Identify which cell holds the provided text, then report its [x, y] central coordinate. 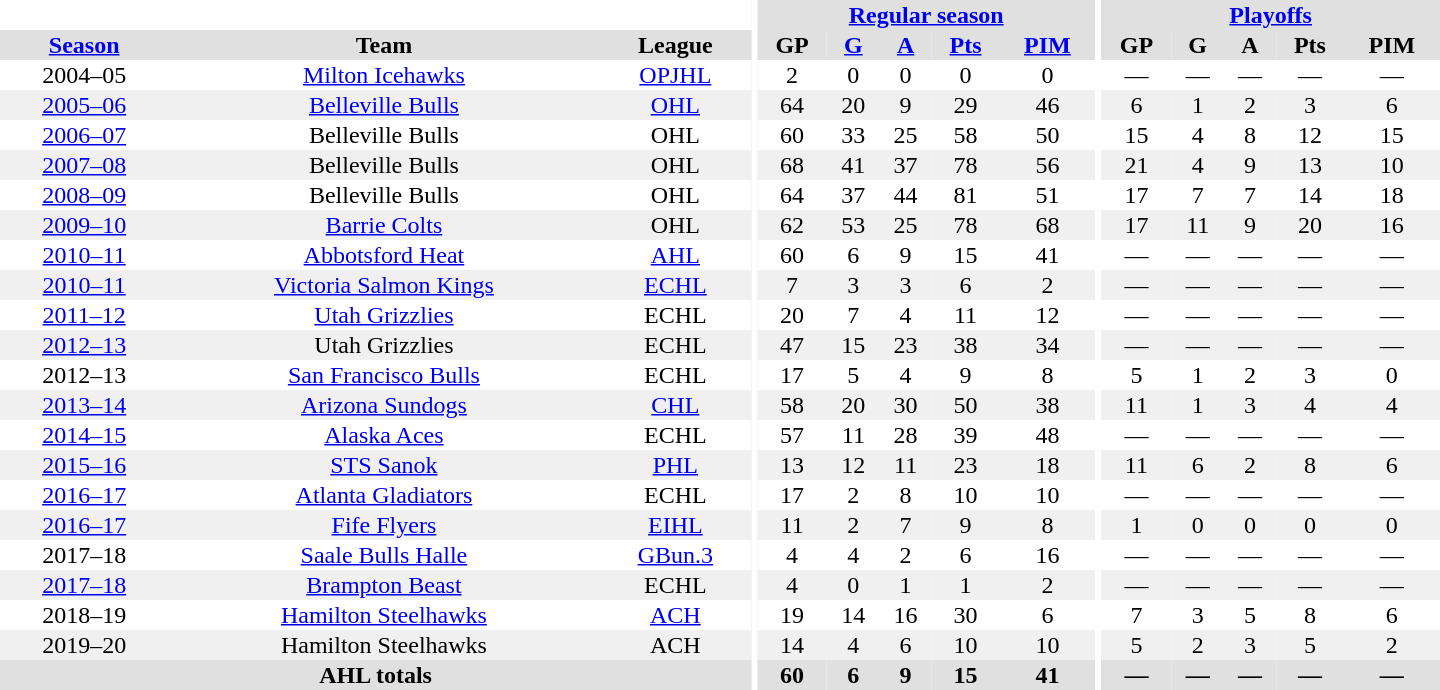
Brampton Beast [384, 585]
44 [905, 195]
53 [853, 225]
57 [792, 435]
2013–14 [84, 405]
56 [1047, 165]
47 [792, 345]
33 [853, 135]
GBun.3 [676, 555]
19 [792, 615]
29 [966, 105]
2015–16 [84, 465]
Arizona Sundogs [384, 405]
AHL totals [376, 675]
Abbotsford Heat [384, 255]
34 [1047, 345]
AHL [676, 255]
2005–06 [84, 105]
Playoffs [1270, 15]
Victoria Salmon Kings [384, 285]
Barrie Colts [384, 225]
51 [1047, 195]
PHL [676, 465]
2009–10 [84, 225]
EIHL [676, 525]
2004–05 [84, 75]
San Francisco Bulls [384, 375]
62 [792, 225]
Fife Flyers [384, 525]
Season [84, 45]
2019–20 [84, 645]
48 [1047, 435]
2006–07 [84, 135]
81 [966, 195]
Alaska Aces [384, 435]
Regular season [926, 15]
2018–19 [84, 615]
CHL [676, 405]
39 [966, 435]
21 [1136, 165]
Atlanta Gladiators [384, 495]
Team [384, 45]
STS Sanok [384, 465]
2008–09 [84, 195]
Milton Icehawks [384, 75]
2011–12 [84, 315]
2007–08 [84, 165]
League [676, 45]
28 [905, 435]
OPJHL [676, 75]
46 [1047, 105]
Saale Bulls Halle [384, 555]
2014–15 [84, 435]
